Pinpoint the cell where the given text exists, returning its (x, y) midpoint coordinate. 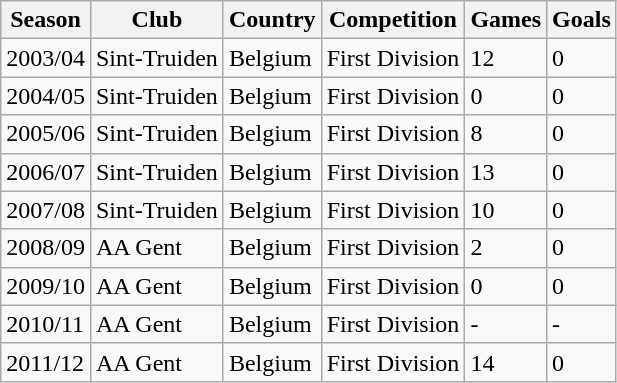
Competition (393, 20)
2 (506, 248)
2005/06 (46, 134)
10 (506, 210)
2003/04 (46, 58)
2009/10 (46, 286)
2006/07 (46, 172)
Games (506, 20)
14 (506, 362)
2011/12 (46, 362)
13 (506, 172)
2007/08 (46, 210)
12 (506, 58)
8 (506, 134)
2008/09 (46, 248)
Country (272, 20)
2004/05 (46, 96)
Season (46, 20)
Club (156, 20)
2010/11 (46, 324)
Goals (582, 20)
